Detect which cell encompasses the target text, then output its (X, Y) center coordinate. 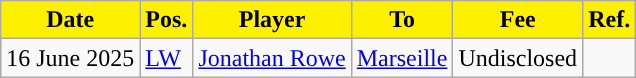
Ref. (610, 20)
16 June 2025 (70, 58)
To (402, 20)
Date (70, 20)
Undisclosed (518, 58)
Player (272, 20)
Fee (518, 20)
LW (166, 58)
Jonathan Rowe (272, 58)
Pos. (166, 20)
Marseille (402, 58)
